Determine the (x, y) coordinate at the center of the cell enclosing the given text.  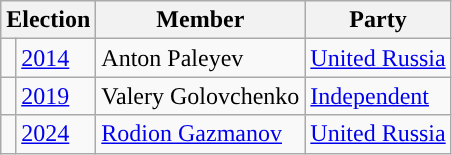
Party (378, 20)
Valery Golovchenko (200, 96)
Rodion Gazmanov (200, 134)
2024 (56, 134)
Election (48, 20)
Anton Paleyev (200, 58)
2019 (56, 96)
Member (200, 20)
Independent (378, 96)
2014 (56, 58)
